Detect which cell encompasses the target text, then output its (X, Y) center coordinate. 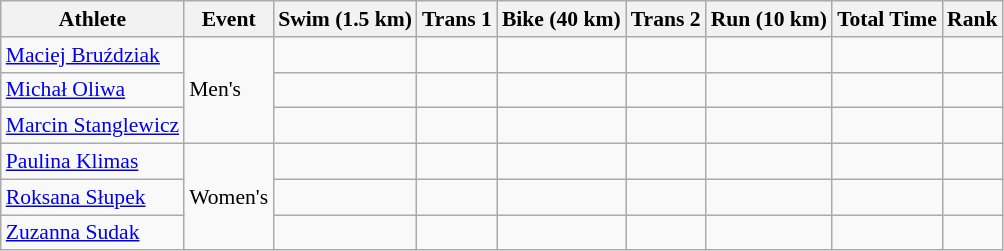
Roksana Słupek (92, 197)
Trans 1 (457, 19)
Men's (228, 90)
Marcin Stanglewicz (92, 126)
Run (10 km) (769, 19)
Event (228, 19)
Women's (228, 198)
Bike (40 km) (562, 19)
Maciej Bruździak (92, 55)
Swim (1.5 km) (345, 19)
Rank (972, 19)
Trans 2 (666, 19)
Michał Oliwa (92, 90)
Zuzanna Sudak (92, 233)
Paulina Klimas (92, 162)
Total Time (887, 19)
Athlete (92, 19)
